Determine the (x, y) coordinate at the center of the cell enclosing the given text.  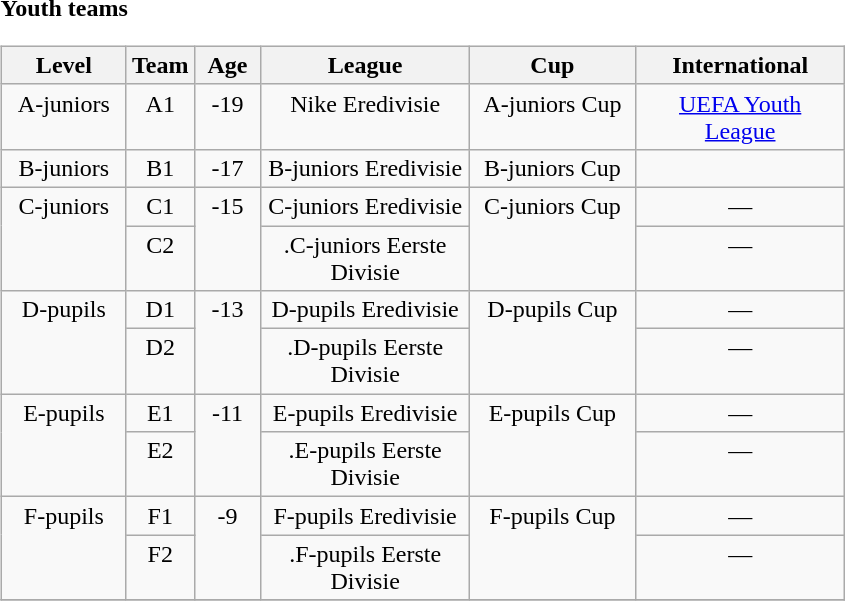
D1 (160, 310)
B1 (160, 168)
Cup (552, 65)
Nike Eredivisie (365, 116)
E-pupils (64, 446)
C1 (160, 206)
B-juniors Cup (552, 168)
D-pupils Eredivisie (365, 310)
C-juniors Eredivisie (365, 206)
-9 (228, 548)
International (740, 65)
C2 (160, 258)
B-juniors Eredivisie (365, 168)
.E-pupils Eerste Divisie (365, 464)
Level (64, 65)
F1 (160, 516)
D2 (160, 362)
E2 (160, 464)
.D-pupils Eerste Divisie (365, 362)
-11 (228, 446)
Age (228, 65)
F2 (160, 568)
League (365, 65)
A1 (160, 116)
E-pupils Eredivisie (365, 413)
F-pupils Eredivisie (365, 516)
D-pupils (64, 342)
A-juniors Cup (552, 116)
B-juniors (64, 168)
C-juniors (64, 238)
UEFA Youth League (740, 116)
-15 (228, 238)
E1 (160, 413)
-13 (228, 342)
F-pupils Cup (552, 548)
E-pupils Cup (552, 446)
.F-pupils Eerste Divisie (365, 568)
-17 (228, 168)
-19 (228, 116)
Team (160, 65)
F-pupils (64, 548)
A-juniors (64, 116)
C-juniors Cup (552, 238)
.C-juniors Eerste Divisie (365, 258)
D-pupils Cup (552, 342)
